Locate the cell with the specified text and output its (X, Y) center coordinate. 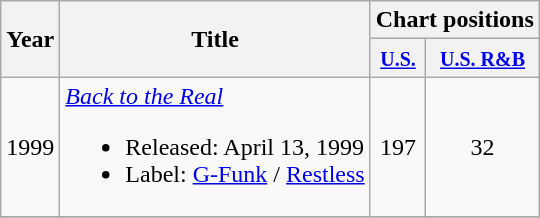
Title (215, 39)
Year (30, 39)
197 (398, 147)
Chart positions (454, 20)
Back to the RealReleased: April 13, 1999Label: G-Funk / Restless (215, 147)
1999 (30, 147)
U.S. (398, 58)
U.S. R&B (483, 58)
32 (483, 147)
